Identify which cell holds the provided text, then report its (X, Y) central coordinate. 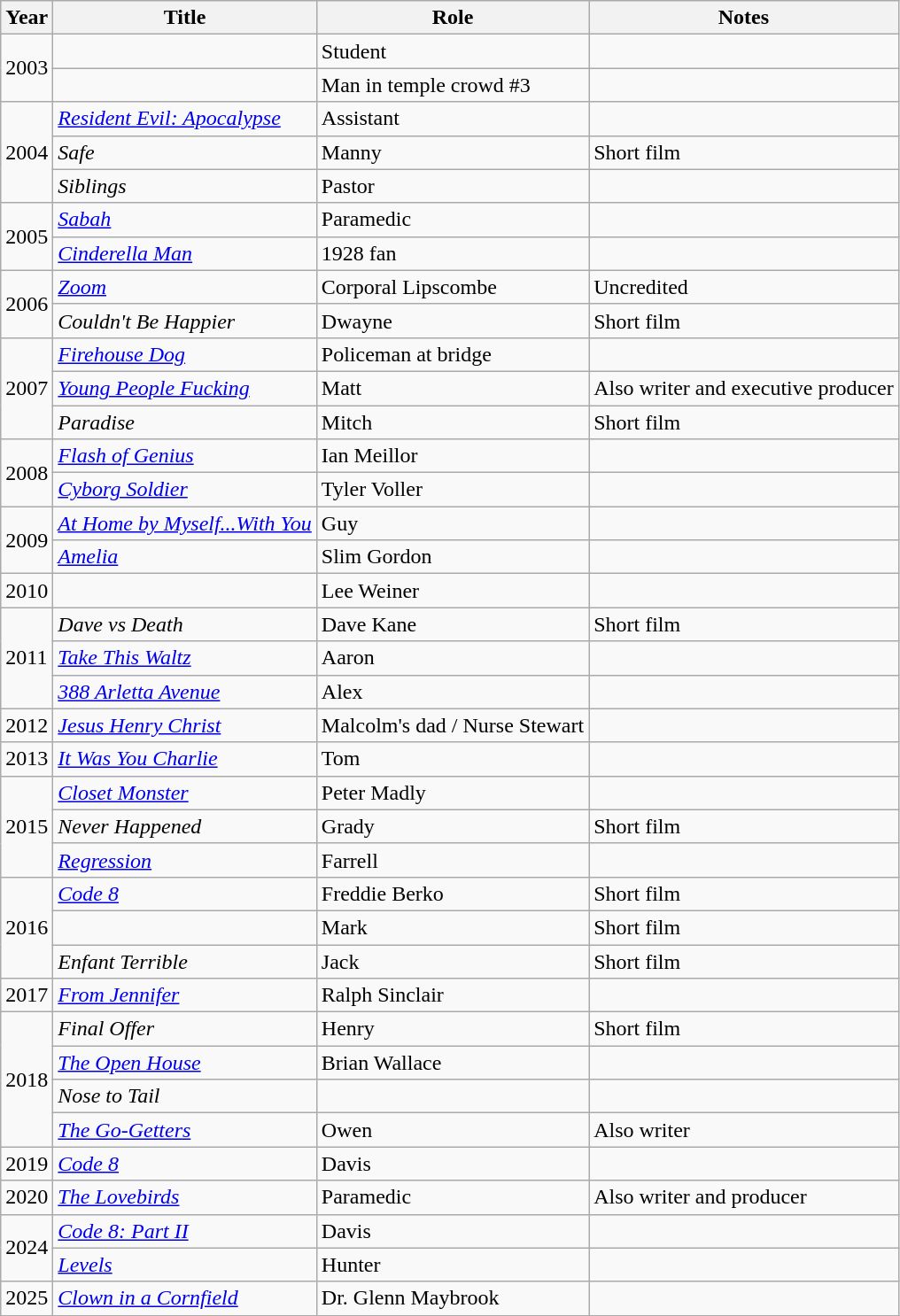
Brian Wallace (452, 1063)
2016 (27, 927)
2025 (27, 1298)
2009 (27, 540)
From Jennifer (184, 995)
Dr. Glenn Maybrook (452, 1298)
Never Happened (184, 826)
Matt (452, 388)
Henry (452, 1029)
Assistant (452, 119)
Corporal Lipscombe (452, 287)
Levels (184, 1265)
388 Arletta Avenue (184, 692)
Man in temple crowd #3 (452, 85)
Regression (184, 860)
Grady (452, 826)
Jesus Henry Christ (184, 725)
Tyler Voller (452, 490)
Take This Waltz (184, 658)
Peter Madly (452, 793)
Mitch (452, 422)
Closet Monster (184, 793)
Freddie Berko (452, 894)
Ralph Sinclair (452, 995)
2003 (27, 68)
1928 fan (452, 253)
Tom (452, 759)
Couldn't Be Happier (184, 321)
Cinderella Man (184, 253)
2010 (27, 591)
2017 (27, 995)
Notes (744, 18)
Amelia (184, 557)
Owen (452, 1130)
Firehouse Dog (184, 354)
Role (452, 18)
Guy (452, 523)
Sabah (184, 220)
Mark (452, 927)
Manny (452, 152)
Policeman at bridge (452, 354)
Title (184, 18)
2019 (27, 1164)
Zoom (184, 287)
Aaron (452, 658)
Clown in a Cornfield (184, 1298)
2004 (27, 152)
Farrell (452, 860)
Safe (184, 152)
2008 (27, 473)
The Open House (184, 1063)
Enfant Terrible (184, 961)
Final Offer (184, 1029)
2024 (27, 1248)
Cyborg Soldier (184, 490)
Resident Evil: Apocalypse (184, 119)
Siblings (184, 186)
The Go-Getters (184, 1130)
Hunter (452, 1265)
At Home by Myself...With You (184, 523)
Jack (452, 961)
Malcolm's dad / Nurse Stewart (452, 725)
2011 (27, 658)
Flash of Genius (184, 456)
2020 (27, 1197)
Nose to Tail (184, 1096)
2005 (27, 236)
2018 (27, 1080)
Also writer and executive producer (744, 388)
Young People Fucking (184, 388)
Ian Meillor (452, 456)
Dave Kane (452, 624)
2015 (27, 826)
Lee Weiner (452, 591)
Alex (452, 692)
2013 (27, 759)
The Lovebirds (184, 1197)
Also writer (744, 1130)
Paradise (184, 422)
It Was You Charlie (184, 759)
Slim Gordon (452, 557)
Dave vs Death (184, 624)
Pastor (452, 186)
2006 (27, 304)
2007 (27, 388)
Year (27, 18)
Student (452, 51)
2012 (27, 725)
Dwayne (452, 321)
Uncredited (744, 287)
Code 8: Part II (184, 1231)
Also writer and producer (744, 1197)
